Return the (X, Y) coordinate for the center point of the cell that contains the specified text.  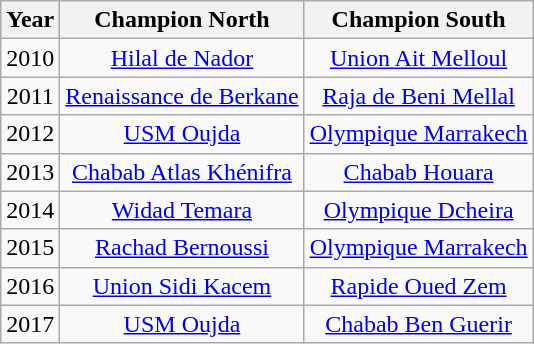
Widad Temara (182, 210)
Champion North (182, 20)
2014 (30, 210)
Olympique Dcheira (418, 210)
2010 (30, 58)
2011 (30, 96)
2016 (30, 286)
Union Ait Melloul (418, 58)
Union Sidi Kacem (182, 286)
Raja de Beni Mellal (418, 96)
Hilal de Nador (182, 58)
Renaissance de Berkane (182, 96)
2012 (30, 134)
Chabab Atlas Khénifra (182, 172)
Champion South (418, 20)
Chabab Ben Guerir (418, 324)
2015 (30, 248)
Rapide Oued Zem (418, 286)
Year (30, 20)
Chabab Houara (418, 172)
2013 (30, 172)
Rachad Bernoussi (182, 248)
2017 (30, 324)
